Return [X, Y] of the center of cell containing provided text 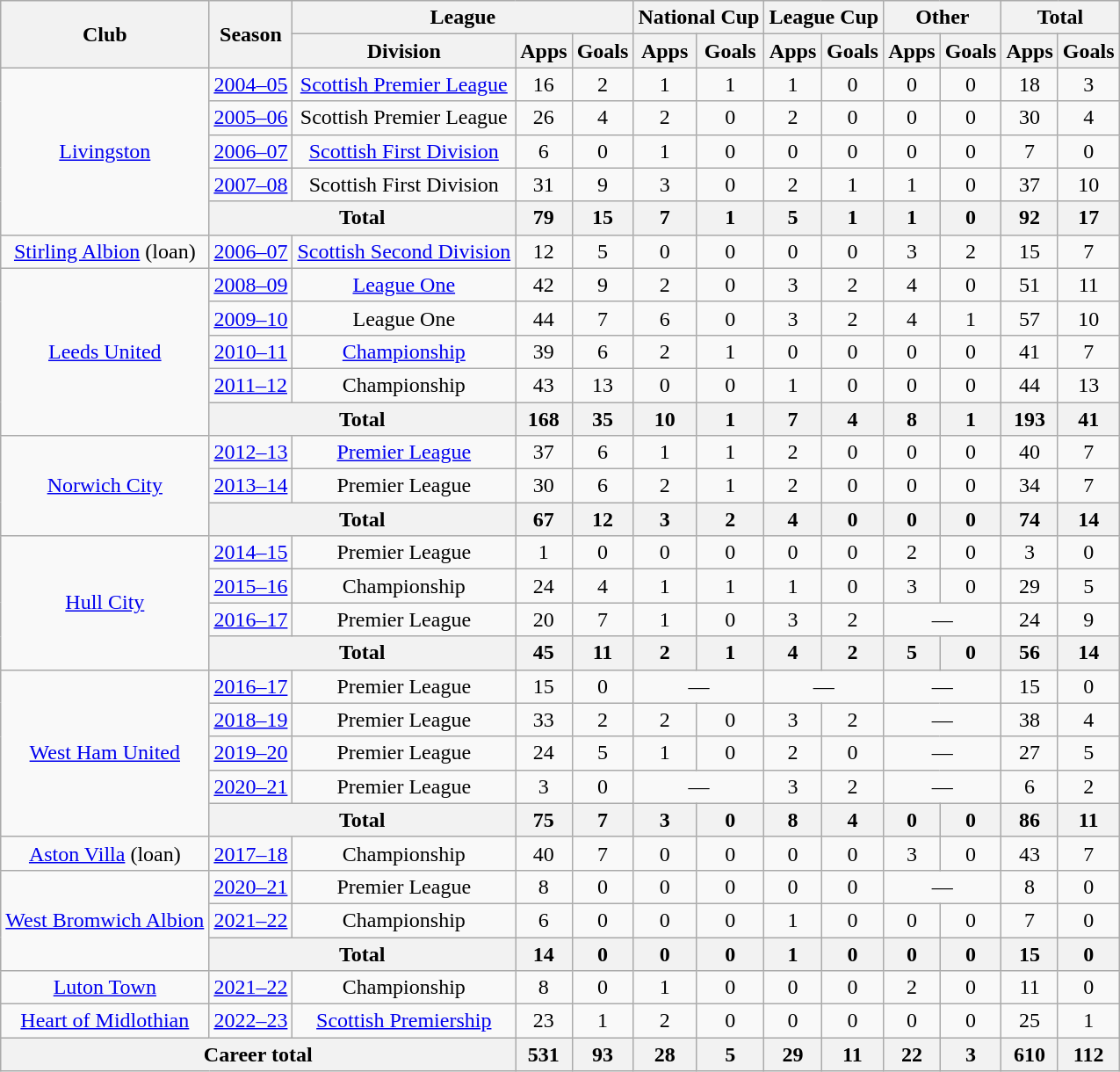
93 [603, 1054]
39 [544, 351]
27 [1030, 753]
Division [404, 51]
2010–11 [251, 351]
79 [544, 218]
57 [1030, 318]
45 [544, 653]
42 [544, 285]
168 [544, 419]
74 [1030, 519]
26 [544, 118]
28 [665, 1054]
34 [1030, 486]
2017–18 [251, 853]
35 [603, 419]
Luton Town [105, 988]
2012–13 [251, 453]
25 [1030, 1021]
2018–19 [251, 720]
56 [1030, 653]
610 [1030, 1054]
Stirling Albion (loan) [105, 251]
Scottish Second Division [404, 251]
Livingston [105, 151]
2011–12 [251, 385]
38 [1030, 720]
2009–10 [251, 318]
Club [105, 34]
2007–08 [251, 185]
16 [544, 84]
23 [544, 1021]
86 [1030, 820]
2008–09 [251, 285]
West Bromwich Albion [105, 920]
League [463, 18]
17 [1088, 218]
2004–05 [251, 84]
2005–06 [251, 118]
Scottish Premiership [404, 1021]
West Ham United [105, 753]
92 [1030, 218]
22 [912, 1054]
Heart of Midlothian [105, 1021]
33 [544, 720]
Leeds United [105, 351]
75 [544, 820]
League Cup [824, 18]
20 [544, 619]
112 [1088, 1054]
18 [1030, 84]
Norwich City [105, 486]
531 [544, 1054]
2022–23 [251, 1021]
31 [544, 185]
2014–15 [251, 553]
2013–14 [251, 486]
Aston Villa (loan) [105, 853]
Hull City [105, 603]
Season [251, 34]
2019–20 [251, 753]
67 [544, 519]
2015–16 [251, 586]
Career total [258, 1054]
National Cup [699, 18]
51 [1030, 285]
Other [943, 18]
193 [1030, 419]
